Output the (x, y) coordinate of the center of the cell containing the given text.  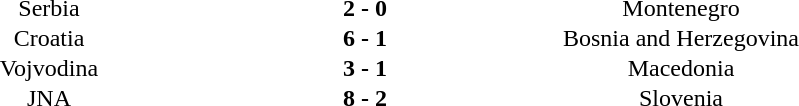
3 - 1 (365, 68)
6 - 1 (365, 38)
